For the text-containing cell, return its midpoint in [X, Y] coordinate format. 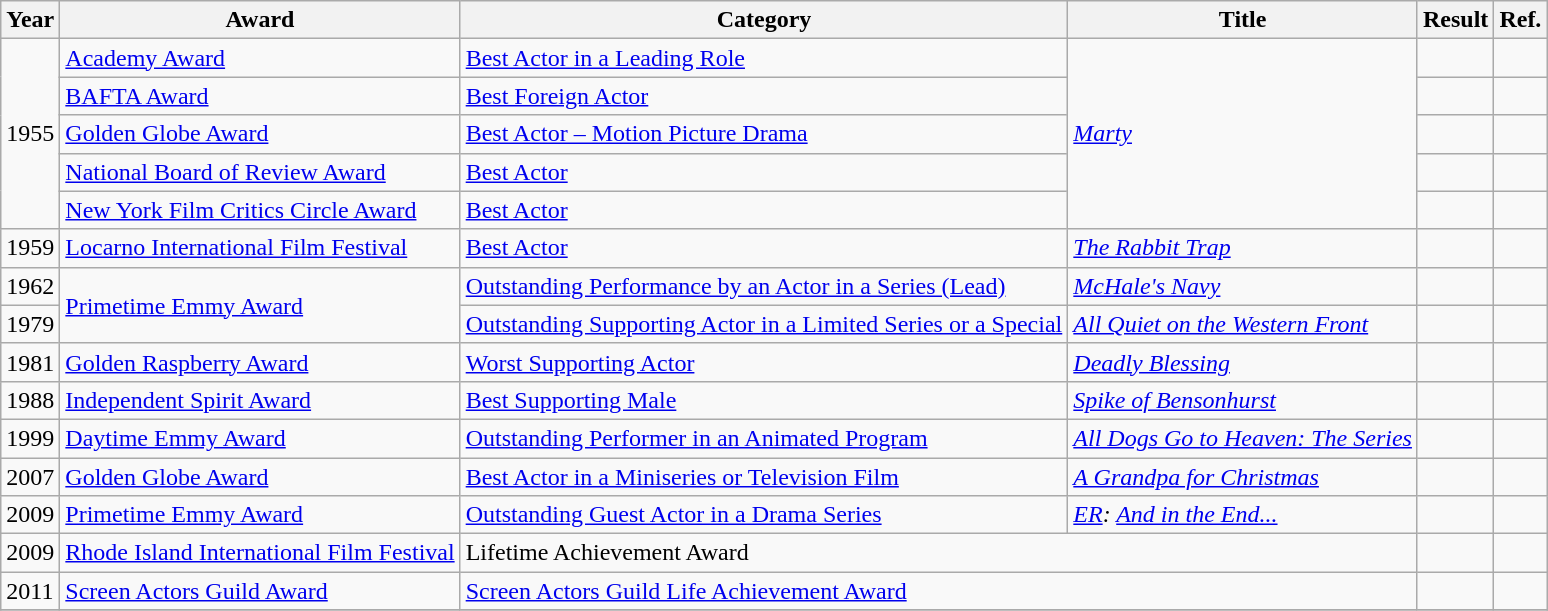
Best Supporting Male [764, 400]
Screen Actors Guild Award [260, 591]
Marty [1243, 134]
Best Actor in a Miniseries or Television Film [764, 477]
Outstanding Performer in an Animated Program [764, 438]
Award [260, 20]
Category [764, 20]
Rhode Island International Film Festival [260, 553]
1955 [30, 134]
A Grandpa for Christmas [1243, 477]
Worst Supporting Actor [764, 362]
Independent Spirit Award [260, 400]
1999 [30, 438]
All Quiet on the Western Front [1243, 324]
Title [1243, 20]
Best Actor in a Leading Role [764, 58]
Lifetime Achievement Award [938, 553]
Best Foreign Actor [764, 96]
Daytime Emmy Award [260, 438]
Spike of Bensonhurst [1243, 400]
Result [1455, 20]
Academy Award [260, 58]
All Dogs Go to Heaven: The Series [1243, 438]
Outstanding Guest Actor in a Drama Series [764, 515]
New York Film Critics Circle Award [260, 210]
Golden Raspberry Award [260, 362]
Locarno International Film Festival [260, 248]
McHale's Navy [1243, 286]
Screen Actors Guild Life Achievement Award [938, 591]
Outstanding Supporting Actor in a Limited Series or a Special [764, 324]
2007 [30, 477]
Best Actor – Motion Picture Drama [764, 134]
1988 [30, 400]
The Rabbit Trap [1243, 248]
Year [30, 20]
Deadly Blessing [1243, 362]
BAFTA Award [260, 96]
Ref. [1520, 20]
1959 [30, 248]
2011 [30, 591]
Outstanding Performance by an Actor in a Series (Lead) [764, 286]
1962 [30, 286]
National Board of Review Award [260, 172]
1979 [30, 324]
1981 [30, 362]
ER: And in the End... [1243, 515]
